Identify which cell holds the provided text, then report its (x, y) central coordinate. 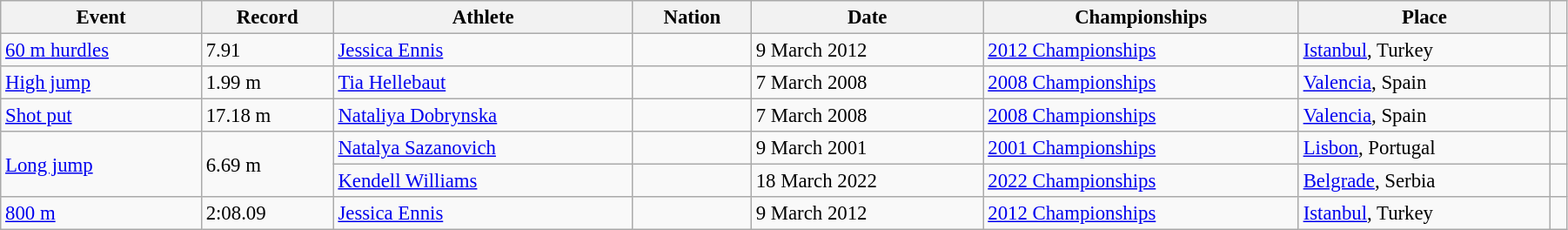
High jump (101, 83)
Belgrade, Serbia (1424, 181)
Tia Hellebaut (483, 83)
9 March 2001 (867, 148)
18 March 2022 (867, 181)
Natalya Sazanovich (483, 148)
17.18 m (267, 116)
6.69 m (267, 164)
Championships (1141, 17)
Record (267, 17)
Place (1424, 17)
Nation (692, 17)
Athlete (483, 17)
Shot put (101, 116)
Long jump (101, 164)
1.99 m (267, 83)
2:08.09 (267, 213)
2022 Championships (1141, 181)
Kendell Williams (483, 181)
Date (867, 17)
60 m hurdles (101, 51)
7.91 (267, 51)
800 m (101, 213)
Event (101, 17)
2001 Championships (1141, 148)
Nataliya Dobrynska (483, 116)
Lisbon, Portugal (1424, 148)
